Search for the cell housing the specified text and yield its [X, Y] center coordinate. 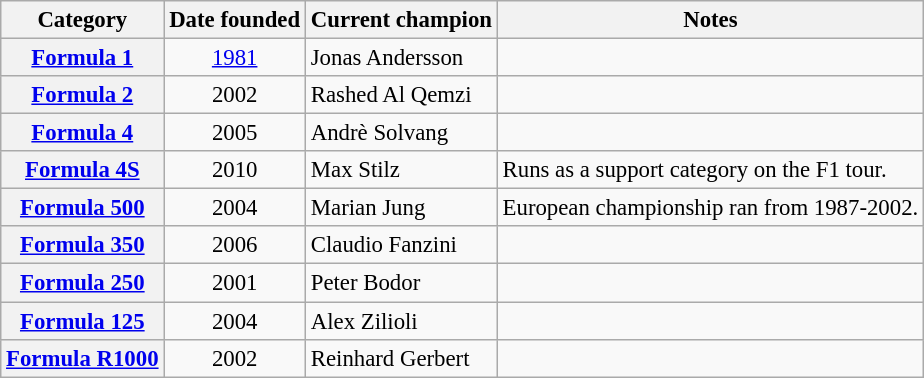
Formula 250 [82, 283]
Formula 4S [82, 170]
Formula 125 [82, 321]
Runs as a support category on the F1 tour. [710, 170]
Rashed Al Qemzi [401, 95]
European championship ran from 1987-2002. [710, 208]
Formula 350 [82, 245]
Max Stilz [401, 170]
Formula 4 [82, 133]
Formula 2 [82, 95]
Formula 1 [82, 58]
1981 [235, 58]
Notes [710, 20]
Jonas Andersson [401, 58]
Claudio Fanzini [401, 245]
Reinhard Gerbert [401, 358]
Andrè Solvang [401, 133]
Alex Zilioli [401, 321]
Current champion [401, 20]
2006 [235, 245]
Formula 500 [82, 208]
Formula R1000 [82, 358]
2010 [235, 170]
Marian Jung [401, 208]
Category [82, 20]
2001 [235, 283]
2005 [235, 133]
Date founded [235, 20]
Peter Bodor [401, 283]
